Search for the cell housing the specified text and yield its (X, Y) center coordinate. 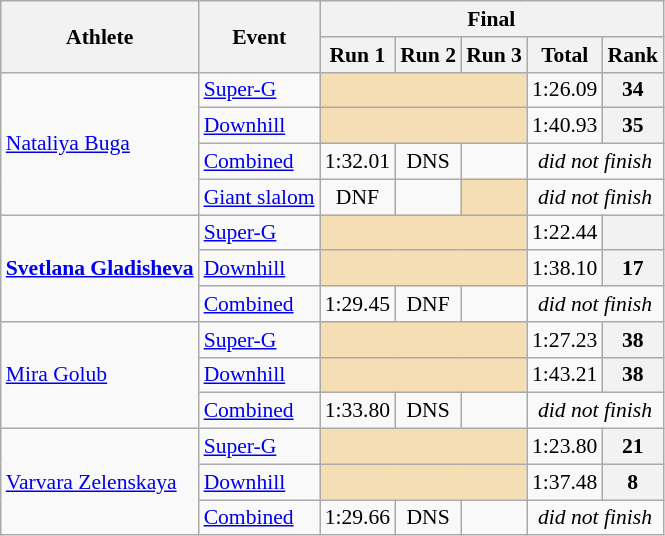
1:32.01 (358, 162)
Total (564, 55)
1:43.21 (564, 375)
Run 1 (358, 55)
35 (632, 126)
1:33.80 (358, 411)
34 (632, 90)
Giant slalom (260, 197)
8 (632, 482)
1:29.66 (358, 518)
Athlete (100, 36)
Rank (632, 55)
1:37.48 (564, 482)
21 (632, 447)
Final (492, 19)
Varvara Zelenskaya (100, 482)
1:40.93 (564, 126)
1:27.23 (564, 340)
Nataliya Buga (100, 143)
17 (632, 269)
Event (260, 36)
1:29.45 (358, 304)
1:22.44 (564, 233)
1:26.09 (564, 90)
1:23.80 (564, 447)
Run 2 (428, 55)
Mira Golub (100, 376)
Run 3 (494, 55)
1:38.10 (564, 269)
Svetlana Gladisheva (100, 268)
